Locate the cell with the specified text and output its (X, Y) center coordinate. 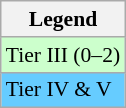
Legend (63, 19)
Tier IV & V (63, 90)
Tier III (0–2) (63, 55)
